Search for the cell housing the specified text and yield its [x, y] center coordinate. 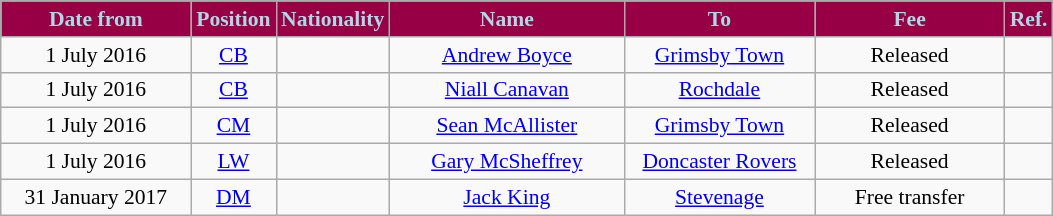
CM [234, 126]
Position [234, 19]
DM [234, 197]
Name [506, 19]
Ref. [1029, 19]
Stevenage [719, 197]
Niall Canavan [506, 90]
Rochdale [719, 90]
Andrew Boyce [506, 55]
Doncaster Rovers [719, 162]
Date from [96, 19]
LW [234, 162]
Free transfer [910, 197]
31 January 2017 [96, 197]
Nationality [332, 19]
To [719, 19]
Fee [910, 19]
Sean McAllister [506, 126]
Jack King [506, 197]
Gary McSheffrey [506, 162]
